Extract the [x, y] coordinate from the center of the cell holding the provided text.  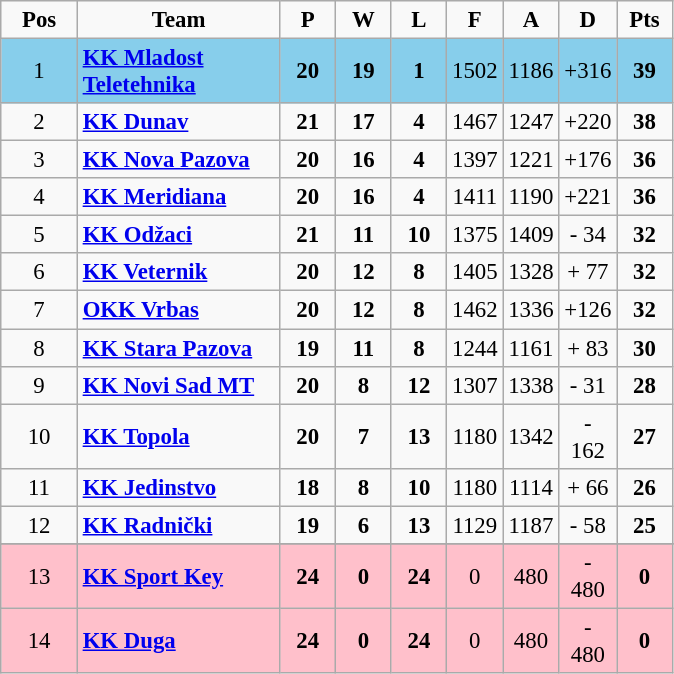
W [364, 20]
OKK Vrbas [178, 310]
KK Veternik [178, 273]
25 [645, 525]
Pos [40, 20]
1342 [531, 436]
KK Mladost Teletehnika [178, 72]
26 [645, 487]
1405 [475, 273]
3 [40, 160]
KK Stara Pazova [178, 348]
1161 [531, 348]
1129 [475, 525]
Team [178, 20]
- 34 [588, 235]
- 31 [588, 385]
1409 [531, 235]
30 [645, 348]
18 [308, 487]
1244 [475, 348]
KK Odžaci [178, 235]
KK Topola [178, 436]
1336 [531, 310]
1190 [531, 197]
+220 [588, 122]
Pts [645, 20]
+ 83 [588, 348]
1186 [531, 72]
1397 [475, 160]
KK Meridiana [178, 197]
+ 66 [588, 487]
- 58 [588, 525]
+126 [588, 310]
5 [40, 235]
+316 [588, 72]
2 [40, 122]
28 [645, 385]
1221 [531, 160]
+221 [588, 197]
KK Sport Key [178, 576]
1247 [531, 122]
KK Novi Sad MT [178, 385]
P [308, 20]
1467 [475, 122]
1187 [531, 525]
9 [40, 385]
+ 77 [588, 273]
+176 [588, 160]
17 [364, 122]
1307 [475, 385]
1328 [531, 273]
14 [40, 640]
27 [645, 436]
KK Dunav [178, 122]
38 [645, 122]
A [531, 20]
1338 [531, 385]
KK Nova Pazova [178, 160]
1411 [475, 197]
L [419, 20]
- 162 [588, 436]
D [588, 20]
KK Jedinstvo [178, 487]
1114 [531, 487]
39 [645, 72]
1375 [475, 235]
KK Duga [178, 640]
F [475, 20]
KK Radnički [178, 525]
1462 [475, 310]
1502 [475, 72]
